Capture the cell that displays the provided text and extract its (x, y) central coordinate. 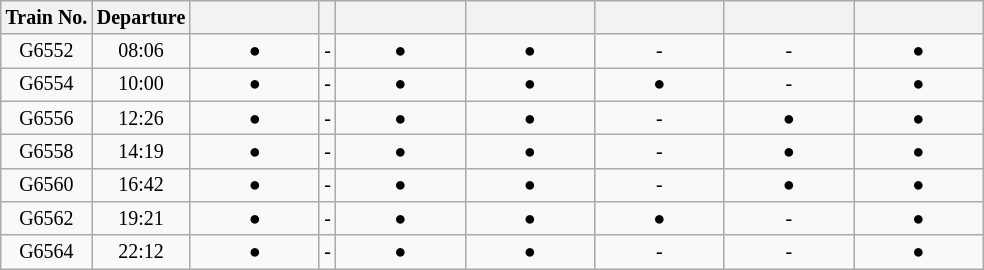
22:12 (141, 252)
G6552 (46, 52)
G6556 (46, 118)
16:42 (141, 184)
G6554 (46, 84)
G6562 (46, 218)
14:19 (141, 152)
Train No. (46, 18)
08:06 (141, 52)
12:26 (141, 118)
G6558 (46, 152)
G6564 (46, 252)
G6560 (46, 184)
Departure (141, 18)
19:21 (141, 218)
10:00 (141, 84)
